From the cell containing the given text, extract its center point as (X, Y) coordinate. 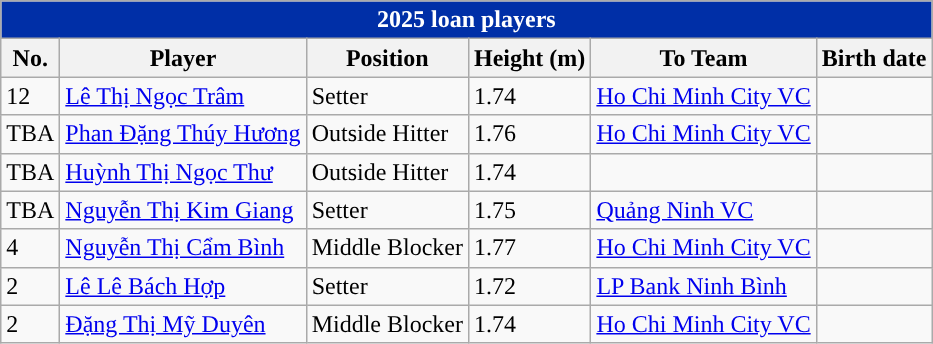
Nguyễn Thị Kim Giang (183, 210)
Đặng Thị Mỹ Duyên (183, 324)
1.72 (529, 286)
To Team (704, 58)
Lê Thị Ngọc Trâm (183, 96)
2025 loan players (466, 20)
Nguyễn Thị Cẩm Bình (183, 248)
1.76 (529, 134)
Quảng Ninh VC (704, 210)
Phan Đặng Thúy Hương (183, 134)
Player (183, 58)
Lê Lê Bách Hợp (183, 286)
Birth date (874, 58)
Huỳnh Thị Ngọc Thư (183, 172)
1.77 (529, 248)
Height (m) (529, 58)
1.75 (529, 210)
No. (30, 58)
12 (30, 96)
LP Bank Ninh Bình (704, 286)
Position (387, 58)
4 (30, 248)
